Provide the (x, y) coordinate of the cell's center where the given text is located.  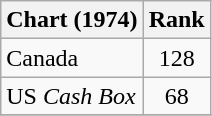
US Cash Box (72, 96)
68 (176, 96)
128 (176, 58)
Chart (1974) (72, 20)
Canada (72, 58)
Rank (176, 20)
